Identify which cell holds the provided text, then report its (x, y) central coordinate. 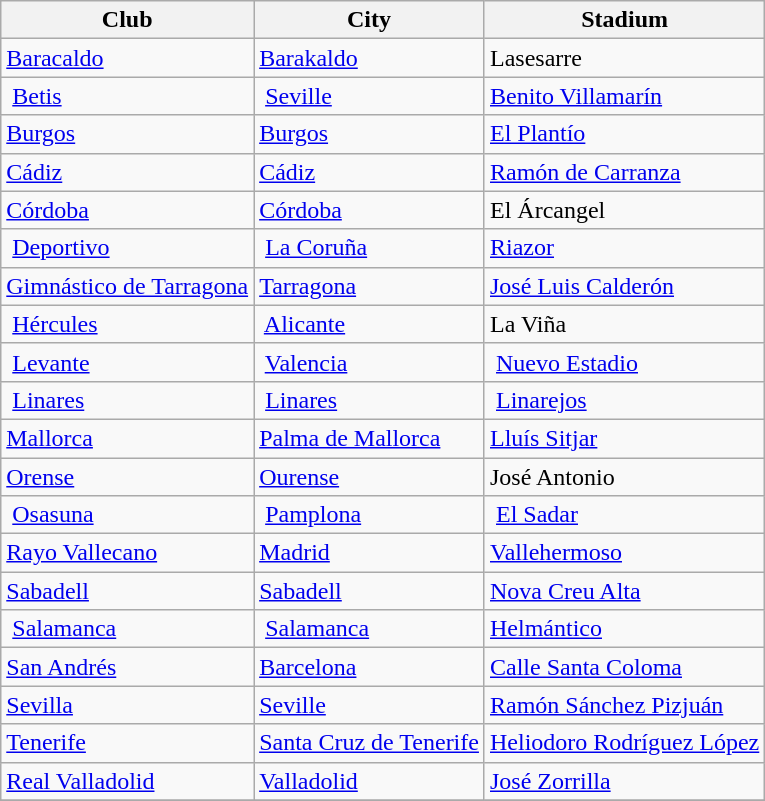
La Coruña (370, 248)
Ramón de Carranza (624, 172)
Santa Cruz de Tenerife (370, 743)
Tarragona (370, 286)
Stadium (624, 20)
Baracaldo (128, 58)
Osasuna (128, 515)
Helmántico (624, 629)
Nova Creu Alta (624, 591)
Gimnástico de Tarragona (128, 286)
Club (128, 20)
Benito Villamarín (624, 96)
Riazor (624, 248)
Levante (128, 362)
San Andrés (128, 667)
Rayo Vallecano (128, 553)
Linarejos (624, 400)
Valladolid (370, 781)
Pamplona (370, 515)
José Zorrilla (624, 781)
Lasesarre (624, 58)
Barcelona (370, 667)
Lluís Sitjar (624, 438)
Orense (128, 477)
Calle Santa Coloma (624, 667)
Ramón Sánchez Pizjuán (624, 705)
La Viña (624, 324)
El Plantío (624, 134)
Palma de Mallorca (370, 438)
José Antonio (624, 477)
Betis (128, 96)
Mallorca (128, 438)
City (370, 20)
Valencia (370, 362)
Vallehermoso (624, 553)
Alicante (370, 324)
Deportivo (128, 248)
Tenerife (128, 743)
Real Valladolid (128, 781)
Nuevo Estadio (624, 362)
José Luis Calderón (624, 286)
El Sadar (624, 515)
Ourense (370, 477)
Barakaldo (370, 58)
Sevilla (128, 705)
El Árcangel (624, 210)
Hércules (128, 324)
Madrid (370, 553)
Heliodoro Rodríguez López (624, 743)
